Pinpoint the cell where the given text exists, returning its (X, Y) midpoint coordinate. 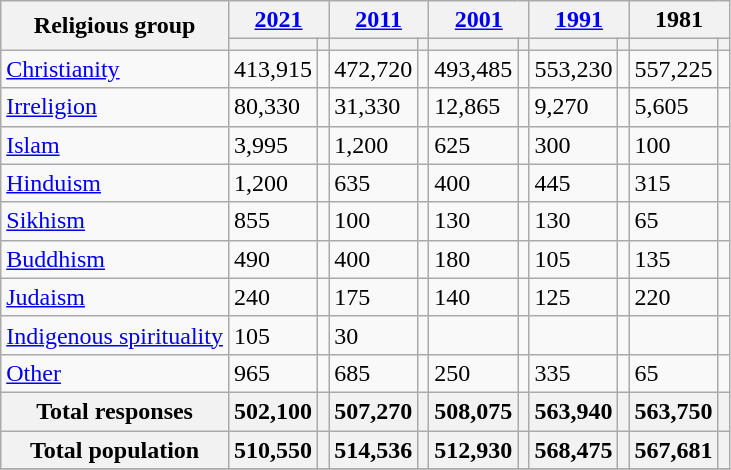
Total population (115, 449)
180 (474, 259)
965 (272, 373)
514,536 (374, 449)
12,865 (474, 107)
493,485 (474, 69)
563,750 (674, 411)
625 (474, 145)
Total responses (115, 411)
250 (474, 373)
507,270 (374, 411)
1981 (679, 20)
Judaism (115, 297)
Sikhism (115, 221)
335 (574, 373)
Religious group (115, 26)
413,915 (272, 69)
2021 (278, 20)
Christianity (115, 69)
472,720 (374, 69)
510,550 (272, 449)
567,681 (674, 449)
557,225 (674, 69)
508,075 (474, 411)
1991 (579, 20)
240 (272, 297)
2011 (379, 20)
315 (674, 183)
80,330 (272, 107)
2001 (479, 20)
635 (374, 183)
300 (574, 145)
9,270 (574, 107)
553,230 (574, 69)
490 (272, 259)
Indigenous spirituality (115, 335)
Buddhism (115, 259)
445 (574, 183)
5,605 (674, 107)
512,930 (474, 449)
Hinduism (115, 183)
125 (574, 297)
175 (374, 297)
568,475 (574, 449)
135 (674, 259)
31,330 (374, 107)
563,940 (574, 411)
502,100 (272, 411)
Islam (115, 145)
220 (674, 297)
Other (115, 373)
685 (374, 373)
3,995 (272, 145)
Irreligion (115, 107)
140 (474, 297)
30 (374, 335)
855 (272, 221)
